Find where the given text appears and provide that cell's center as [x, y] coordinate. 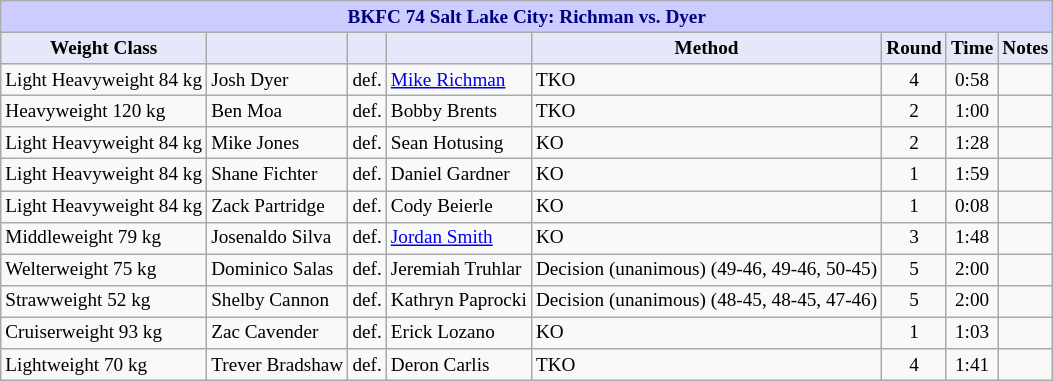
Bobby Brents [458, 111]
Erick Lozano [458, 333]
Jeremiah Truhlar [458, 270]
Trever Bradshaw [278, 365]
Cruiserweight 93 kg [104, 333]
Deron Carlis [458, 365]
Welterweight 75 kg [104, 270]
Josh Dyer [278, 80]
Lightweight 70 kg [104, 365]
Mike Richman [458, 80]
1:00 [972, 111]
Decision (unanimous) (49-46, 49-46, 50-45) [706, 270]
Dominico Salas [278, 270]
1:59 [972, 175]
Josenaldo Silva [278, 238]
Kathryn Paprocki [458, 301]
Mike Jones [278, 143]
Shelby Cannon [278, 301]
Zac Cavender [278, 333]
BKFC 74 Salt Lake City: Richman vs. Dyer [527, 17]
Heavyweight 120 kg [104, 111]
Daniel Gardner [458, 175]
1:41 [972, 365]
Decision (unanimous) (48-45, 48-45, 47-46) [706, 301]
Ben Moa [278, 111]
Method [706, 48]
Middleweight 79 kg [104, 238]
Zack Partridge [278, 206]
1:28 [972, 143]
Weight Class [104, 48]
Time [972, 48]
1:48 [972, 238]
Round [914, 48]
3 [914, 238]
0:08 [972, 206]
Strawweight 52 kg [104, 301]
Notes [1026, 48]
Cody Beierle [458, 206]
Sean Hotusing [458, 143]
Shane Fichter [278, 175]
Jordan Smith [458, 238]
0:58 [972, 80]
1:03 [972, 333]
